Detect which cell encompasses the target text, then output its [X, Y] center coordinate. 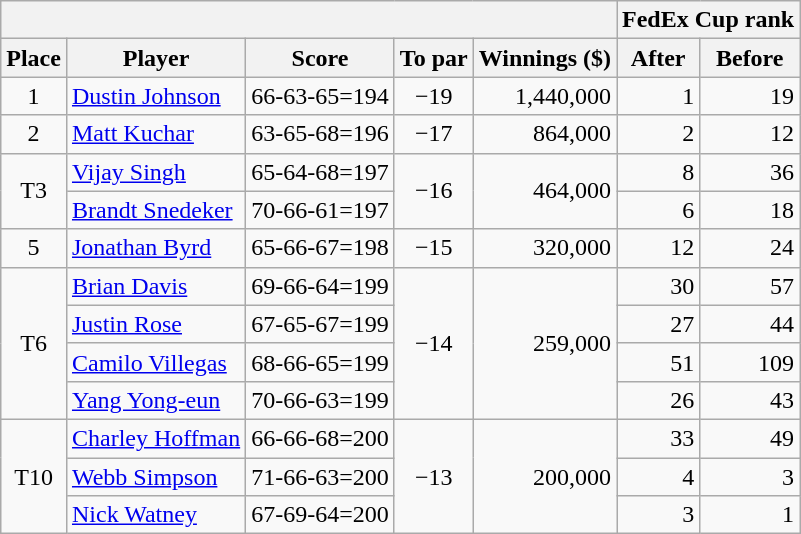
T10 [34, 476]
71-66-63=200 [320, 477]
Score [320, 58]
Webb Simpson [156, 477]
−17 [434, 134]
−13 [434, 476]
19 [750, 96]
5 [34, 248]
Vijay Singh [156, 172]
Brandt Snedeker [156, 210]
8 [658, 172]
49 [750, 438]
Justin Rose [156, 324]
864,000 [544, 134]
Dustin Johnson [156, 96]
30 [658, 286]
200,000 [544, 476]
T3 [34, 191]
67-69-64=200 [320, 515]
Before [750, 58]
Nick Watney [156, 515]
27 [658, 324]
Jonathan Byrd [156, 248]
26 [658, 400]
1,440,000 [544, 96]
Charley Hoffman [156, 438]
−14 [434, 343]
464,000 [544, 191]
70-66-63=199 [320, 400]
33 [658, 438]
70-66-61=197 [320, 210]
Camilo Villegas [156, 362]
24 [750, 248]
57 [750, 286]
−16 [434, 191]
Winnings ($) [544, 58]
FedEx Cup rank [708, 20]
63-65-68=196 [320, 134]
66-63-65=194 [320, 96]
−15 [434, 248]
109 [750, 362]
Place [34, 58]
6 [658, 210]
259,000 [544, 343]
Brian Davis [156, 286]
4 [658, 477]
36 [750, 172]
68-66-65=199 [320, 362]
51 [658, 362]
Player [156, 58]
−19 [434, 96]
After [658, 58]
65-66-67=198 [320, 248]
T6 [34, 343]
66-66-68=200 [320, 438]
Matt Kuchar [156, 134]
To par [434, 58]
18 [750, 210]
67-65-67=199 [320, 324]
69-66-64=199 [320, 286]
Yang Yong-eun [156, 400]
43 [750, 400]
65-64-68=197 [320, 172]
320,000 [544, 248]
44 [750, 324]
